For the text-containing cell, return its midpoint in (X, Y) coordinate format. 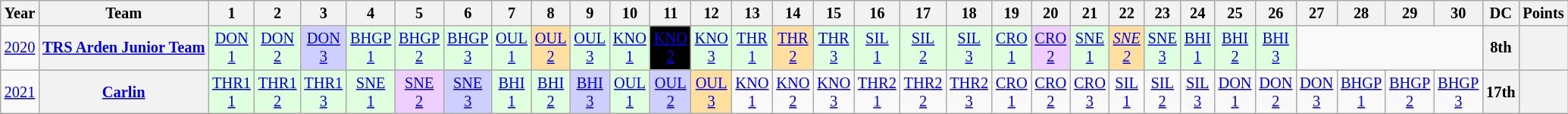
27 (1316, 13)
28 (1361, 13)
14 (793, 13)
23 (1163, 13)
20 (1051, 13)
12 (712, 13)
3 (323, 13)
2021 (20, 92)
11 (671, 13)
DC (1501, 13)
THR11 (232, 92)
THR23 (969, 92)
17th (1501, 92)
16 (878, 13)
26 (1275, 13)
24 (1197, 13)
9 (590, 13)
25 (1235, 13)
2020 (20, 48)
2 (277, 13)
THR12 (277, 92)
8th (1501, 48)
17 (923, 13)
THR3 (834, 48)
THR22 (923, 92)
10 (630, 13)
6 (468, 13)
15 (834, 13)
Points (1543, 13)
22 (1127, 13)
29 (1410, 13)
THR21 (878, 92)
8 (551, 13)
Team (124, 13)
19 (1012, 13)
13 (753, 13)
THR1 (753, 48)
THR2 (793, 48)
1 (232, 13)
Carlin (124, 92)
4 (371, 13)
TRS Arden Junior Team (124, 48)
Year (20, 13)
30 (1458, 13)
18 (969, 13)
5 (419, 13)
21 (1090, 13)
THR13 (323, 92)
7 (512, 13)
CRO3 (1090, 92)
